Determine the [x, y] coordinate at the center of the cell enclosing the given text.  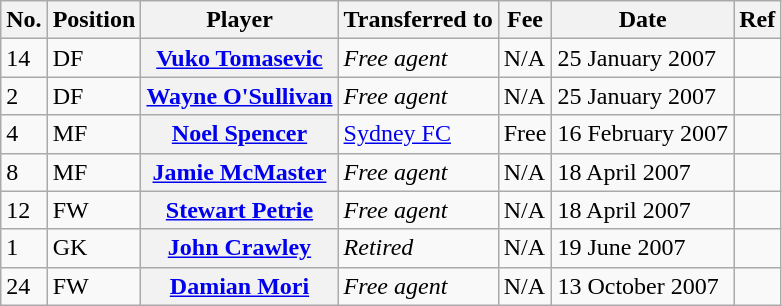
John Crawley [240, 248]
Noel Spencer [240, 134]
13 October 2007 [643, 286]
Position [94, 20]
Wayne O'Sullivan [240, 96]
Transferred to [418, 20]
Vuko Tomasevic [240, 58]
GK [94, 248]
Damian Mori [240, 286]
Jamie McMaster [240, 172]
Fee [525, 20]
Stewart Petrie [240, 210]
14 [24, 58]
No. [24, 20]
Player [240, 20]
12 [24, 210]
16 February 2007 [643, 134]
4 [24, 134]
24 [24, 286]
Ref [758, 20]
Date [643, 20]
Retired [418, 248]
19 June 2007 [643, 248]
8 [24, 172]
2 [24, 96]
Sydney FC [418, 134]
1 [24, 248]
Free [525, 134]
